Output the [x, y] coordinate of the center of the cell containing the given text.  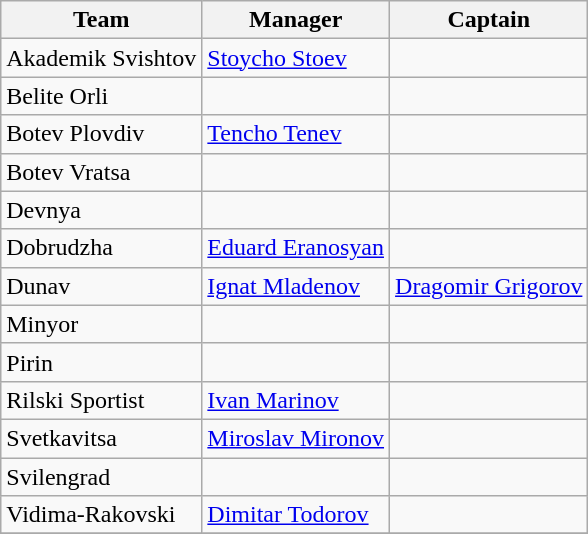
Dobrudzha [102, 248]
Svilengrad [102, 477]
Dunav [102, 286]
Team [102, 20]
Devnya [102, 210]
Svetkavitsa [102, 438]
Manager [296, 20]
Pirin [102, 362]
Miroslav Mironov [296, 438]
Tencho Tenev [296, 134]
Stoycho Stoev [296, 58]
Minyor [102, 324]
Botev Vratsa [102, 172]
Ivan Marinov [296, 400]
Dimitar Todorov [296, 515]
Akademik Svishtov [102, 58]
Vidima-Rakovski [102, 515]
Captain [489, 20]
Ignat Mladenov [296, 286]
Eduard Eranosyan [296, 248]
Rilski Sportist [102, 400]
Belite Orli [102, 96]
Botev Plovdiv [102, 134]
Dragomir Grigorov [489, 286]
